Find where the given text appears and provide that cell's center as (x, y) coordinate. 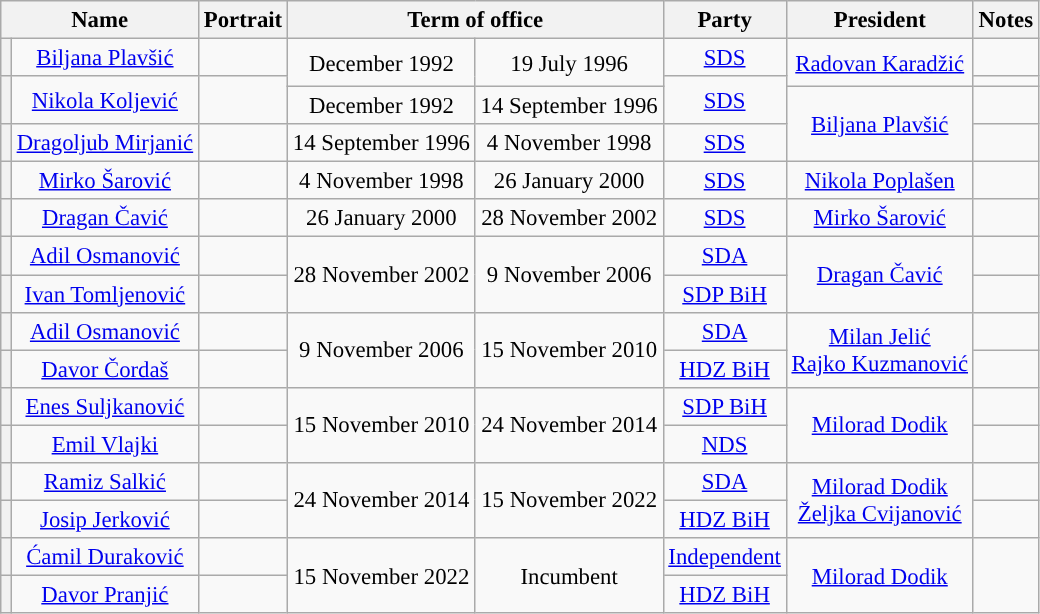
Ivan Tomljenović (104, 294)
Portrait (242, 20)
Ramiz Salkić (104, 482)
Josip Jerković (104, 519)
Davor Pranjić (104, 594)
NDS (724, 444)
Emil Vlajki (104, 444)
Name (100, 20)
19 July 1996 (569, 63)
Enes Suljkanović (104, 406)
Nikola Koljević (104, 100)
Notes (1006, 20)
Davor Čordaš (104, 369)
Term of office (475, 20)
Dragoljub Mirjanić (104, 143)
President (880, 20)
Radovan Karadžić (880, 63)
Independent (724, 557)
Milorad DodikŽeljka Cvijanović (880, 500)
Nikola Poplašen (880, 181)
Incumbent (569, 576)
Milan JelićRajko Kuzmanović (880, 350)
Ćamil Duraković (104, 557)
Party (724, 20)
